Search for the cell housing the specified text and yield its [x, y] center coordinate. 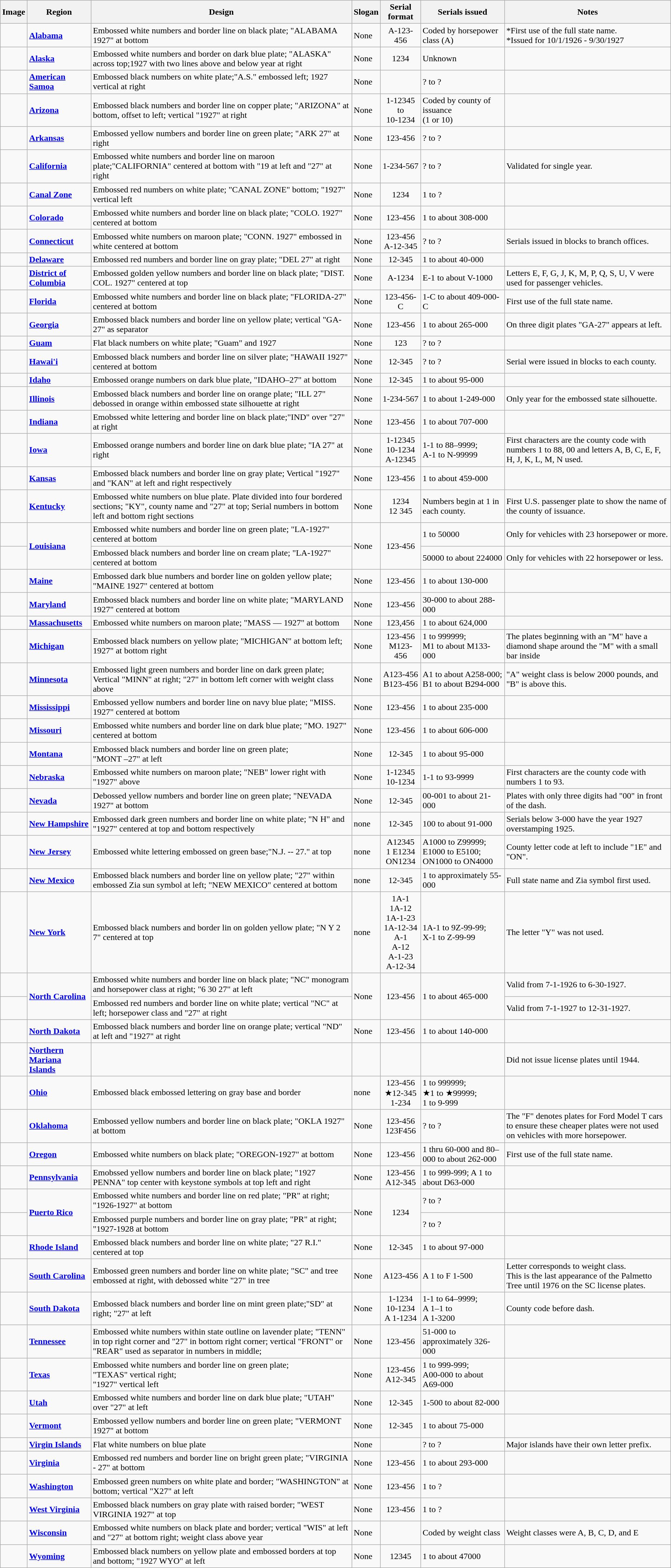
1 to 999999;★1 to ★99999; 1 to 9-999 [462, 1093]
E-1 to about V-1000 [462, 278]
Georgia [59, 325]
Maine [59, 581]
Maryland [59, 604]
North Dakota [59, 1031]
1 to about 293-000 [462, 1463]
Arkansas [59, 138]
Delaware [59, 259]
South Dakota [59, 1308]
Alaska [59, 59]
1-500 to about 82-000 [462, 1403]
A1000 to Z99999;E1000 to E5100;ON1000 to ON4000 [462, 852]
Embossed white numbers and border line on dark blue plate; "MO. 1927" centered at bottom [222, 731]
Rhode Island [59, 1247]
Valid from 7-1-1926 to 6-30-1927. [587, 984]
Plates with only three digits had "00" in front of the dash. [587, 800]
The plates beginning with an "M" have a diamond shape around the "M" with a small bar inside [587, 646]
Region [59, 12]
Guam [59, 343]
123-456-C [401, 301]
"A" weight class is below 2000 pounds, and "B" is above this. [587, 679]
Wyoming [59, 1556]
Virgin Islands [59, 1444]
Embossed red numbers and border line on gray plate; "DEL 27" at right [222, 259]
Embossed white lettering embossed on green base;"N.J. -- 27." at top [222, 852]
100 to about 91-000 [462, 824]
The "F" denotes plates for Ford Model T cars to ensure these cheaper plates were not used on vehicles with more horsepower. [587, 1126]
Design [222, 12]
Connecticut [59, 241]
1 to about 707-000 [462, 422]
Serial were issued in blocks to each county. [587, 362]
Vermont [59, 1426]
Embossed purple numbers and border line on gray plate; "PR" at right; "1927-1928 at bottom [222, 1224]
Letters E, F, G, J, K, M, P, Q, S, U, V were used for passenger vehicles. [587, 278]
Embossed orange numbers and border line on dark blue plate; "IA 27" at right [222, 450]
Embossed white numbers and border line on black plate; "NC" monogram and horsepower class at right; "6 30 27" at left [222, 984]
Embossed black numbers and border line on green plate;"MONT –27" at left [222, 754]
Virginia [59, 1463]
Iowa [59, 450]
Washington [59, 1486]
1 to about 75-000 [462, 1426]
South Carolina [59, 1275]
Embossed golden yellow numbers and border line on black plate; "DIST. COL. 1927" centered at top [222, 278]
1 to about 1-249-000 [462, 398]
50000 to about 224000 [462, 557]
Embossed white numbers on maroon plate; "NEB" lower right with "1927" above [222, 777]
Embossed black numbers and border lin on golden yellow plate; "N Y 2 7" centered at top [222, 932]
County letter code at left to include "1E" and "ON". [587, 852]
Embossed black numbers and border line on copper plate; "ARIZONA" at bottom, offset to left; vertical "1927" at right [222, 110]
West Virginia [59, 1510]
Numbers begin at 1 in each county. [462, 506]
Only year for the embossed state silhouette. [587, 398]
Embossed black numbers on yellow plate; "MICHIGAN" at bottom left; 1927" at bottom right [222, 646]
123-456★12-3451-234 [401, 1093]
1 to about 265-000 [462, 325]
1 to about 606-000 [462, 731]
51-000 to approximately 326-000 [462, 1341]
Emobssed yellow numbers and border line on black plate; "1927 PENNA" top center with keystone symbols at top left and right [222, 1177]
Northern MarianaIslands [59, 1059]
123-456123F456 [401, 1126]
Alabama [59, 35]
Embossed black numbers and border line on white plate; "MARYLAND 1927" centered at bottom [222, 604]
123,456 [401, 623]
New Jersey [59, 852]
Oregon [59, 1154]
1A-1 to 9Z-99-99; X-1 to Z-99-99 [462, 932]
Embossed white numbers on black plate; "OREGON-1927" at bottom [222, 1154]
Embossed white numbers and border line on black plate; "ALABAMA 1927" at bottom [222, 35]
Embossed black numbers and border line on orange plate; "ILL 27" debossed in orange within embossed state silhouette at right [222, 398]
Embossed yellow numbers and border line on navy blue plate; "MISS. 1927" centered at bottom [222, 707]
Minnesota [59, 679]
Serials issued in blocks to branch offices. [587, 241]
A123-456 [401, 1275]
Canal Zone [59, 194]
Kansas [59, 478]
Emobssed white lettering and border line on black plate;"IND" over "27" at right [222, 422]
Colorado [59, 218]
Only for vehicles with 23 horsepower or more. [587, 534]
Pennsylvania [59, 1177]
12345 [401, 1556]
Did not issue license plates until 1944. [587, 1059]
1-1 to 64–9999;A 1–1 toA 1-3200 [462, 1308]
Embossed yellow numbers and border line on black plate; "OKLA 1927" at bottom [222, 1126]
Embossed yellow numbers and border line on green plate; "VERMONT 1927" at bottom [222, 1426]
Validated for single year. [587, 166]
1-12345to10-1234 [401, 110]
Flat white numbers on blue plate [222, 1444]
Notes [587, 12]
Arizona [59, 110]
A 1 to F 1-500 [462, 1275]
1 to about 130-000 [462, 581]
On three digit plates "GA-27" appears at left. [587, 325]
1 to about 459-000 [462, 478]
1 to 50000 [462, 534]
Serial format [401, 12]
First characters are the county code with numbers 1 to 93. [587, 777]
123412 345 [401, 506]
123-456M123-456 [401, 646]
A1 to about A258-000;B1 to about B294-000 [462, 679]
Valid from 7-1-1927 to 12-31-1927. [587, 1008]
Embossed black numbers and border line on white plate; "27 R.I." centered at top [222, 1247]
A-1234 [401, 278]
Embossed yellow numbers and border line on green plate; "ARK 27" at right [222, 138]
1-1234510-1234 [401, 777]
A123-456B123-456 [401, 679]
Slogan [366, 12]
Embossed green numbers on white plate and border; "WASHINGTON" at bottom; vertical "X27" at left [222, 1486]
123-456A-12-345 [401, 241]
1 to about 308-000 [462, 218]
Embossed light green numbers and border line on dark green plate; Vertical "MINN" at right; "27" in bottom left corner with weight class above [222, 679]
Embossed white numbers and border line on green plate;"TEXAS" vertical right;"1927" vertical left [222, 1374]
A123451 E1234ON1234 [401, 852]
1 to about 140-000 [462, 1031]
Embossed red numbers and border line on bright green plate; "VIRGINIA - 27" at bottom [222, 1463]
Embossed white numbers and border line on black plate; "COLO. 1927" centered at bottom [222, 218]
Coded by horsepower class (A) [462, 35]
A-123-456 [401, 35]
The letter "Y" was not used. [587, 932]
Embossed red numbers on white plate; "CANAL ZONE" bottom; "1927" vertical left [222, 194]
1-1 to 93-9999 [462, 777]
Louisiana [59, 546]
Embossed orange numbers on dark blue plate, "IDAHO–27" at bottom [222, 380]
1 to approximately 55-000 [462, 880]
Utah [59, 1403]
Hawai'i [59, 362]
Florida [59, 301]
1-1234510-1234A-12345 [401, 450]
Letter corresponds to weight class.This is the last appearance of the Palmetto Tree until 1976 on the SC license plates. [587, 1275]
New Hampshire [59, 824]
American Samoa [59, 82]
1-123410-1234A 1-1234 [401, 1308]
Full state name and Zia symbol first used. [587, 880]
00-001 to about 21-000 [462, 800]
30-000 to about 288-000 [462, 604]
Major islands have their own letter prefix. [587, 1444]
1 thru 60-000 and 80–000 to about 262-000 [462, 1154]
District of Columbia [59, 278]
1-1 to 88–9999;A-1 to N-99999 [462, 450]
Embossed black numbers and border line on silver plate; "HAWAII 1927" centered at bottom [222, 362]
Embossed white numbers on maroon plate; "MASS — 1927" at bottom [222, 623]
County code before dash. [587, 1308]
1 to about 465-000 [462, 996]
Embossed black numbers and border line on gray plate; Vertical "1927" and "KAN" at left and right respectively [222, 478]
California [59, 166]
Embossed white numbers and border line on maroon plate;"CALIFORNIA" centered at bottom with "19 at left and "27" at right [222, 166]
Weight classes were A, B, C, D, and E [587, 1533]
1 to 999999;M1 to about M133-000 [462, 646]
1 to about 97-000 [462, 1247]
Embossed white numbers and border line on green plate; "LA-1927" centered at bottom [222, 534]
Embossed black numbers and border line on yellow plate; vertical "GA-27" as separator [222, 325]
Embossed black numbers and border line on mint green plate;"SD" at right; "27" at left [222, 1308]
Embossed black numbers on white plate;"A.S." embossed left; 1927 vertical at right [222, 82]
New Mexico [59, 880]
Embossed green numbers and border line on white plate; "SC" and tree embossed at right, with debossed white "27" in tree [222, 1275]
First characters are the county code with numbers 1 to 88, 00 and letters A, B, C, E, F, H, J, K, L, M, N used. [587, 450]
1 to about 235-000 [462, 707]
Montana [59, 754]
Embossed black numbers on yellow plate and embossed borders at top and bottom; "1927 WYO" at left [222, 1556]
Serials issued [462, 12]
1-C to about 409-000-C [462, 301]
Embossed black numbers and border line on orange plate; vertical "ND" at left and "1927" at right [222, 1031]
Only for vehicles with 22 horsepower or less. [587, 557]
Embossed dark blue numbers and border line on golden yellow plate; "MAINE 1927" centered at bottom [222, 581]
Unknown [462, 59]
First U.S. passenger plate to show the name of the county of issuance. [587, 506]
1 to 999-999; A 1 to about D63-000 [462, 1177]
Embossed dark green numbers and border line on white plate; "N H" and "1927" centered at top and bottom respectively [222, 824]
Missouri [59, 731]
1 to 999-999;A00-000 to about A69-000 [462, 1374]
Embossed black numbers on gray plate with raised border; "WEST VIRGINIA 1927" at top [222, 1510]
Embossed white numbers and border on dark blue plate; "ALASKA" across top;1927 with two lines above and below year at right [222, 59]
Embossed white numbers and border line on dark blue plate; "UTAH" over "27" at left [222, 1403]
Serials below 3-000 have the year 1927 overstamping 1925. [587, 824]
Kentucky [59, 506]
123 [401, 343]
Embossed black embossed lettering on gray base and border [222, 1093]
Puerto Rico [59, 1212]
*First use of the full state name.*Issued for 10/1/1926 - 9/30/1927 [587, 35]
Massachusetts [59, 623]
Idaho [59, 380]
Embossed white numbers on black plate and border; vertical "WIS" at left and "27" at bottom right; weight class above year [222, 1533]
Michigan [59, 646]
1 to about 47000 [462, 1556]
Mississippi [59, 707]
Texas [59, 1374]
Debossed yellow numbers and border line on green plate; "NEVADA 1927" at bottom [222, 800]
Oklahoma [59, 1126]
Coded by county of issuance(1 or 10) [462, 110]
Embossed white numbers and border line on black plate; "FLORIDA-27" centered at bottom [222, 301]
Embossed black numbers and border line on cream plate; "LA-1927" centered at bottom [222, 557]
Image [14, 12]
Wisconsin [59, 1533]
Flat black numbers on white plate; "Guam" and 1927 [222, 343]
Indiana [59, 422]
Nebraska [59, 777]
1 to about 40-000 [462, 259]
Embossed white numbers on maroon plate; "CONN. 1927" embossed in white centered at bottom [222, 241]
Embossed red numbers and border line on white plate; vertical "NC" at left; horsepower class and "27" at right [222, 1008]
Nevada [59, 800]
Embossed black numbers and border line on yellow plate; "27" within embossed Zia sun symbol at left; "NEW MEXICO" centered at bottom [222, 880]
1A-11A-121A-1-231A-12-34A-1A-12A-1-23A-12-34 [401, 932]
Embossed white numbers and border line on red plate; "PR" at right; "1926-1927" at bottom [222, 1201]
Tennessee [59, 1341]
North Carolina [59, 996]
1 to about 624,000 [462, 623]
Illinois [59, 398]
New York [59, 932]
Coded by weight class [462, 1533]
Ohio [59, 1093]
